Extract the [X, Y] coordinate from the center of the cell holding the provided text.  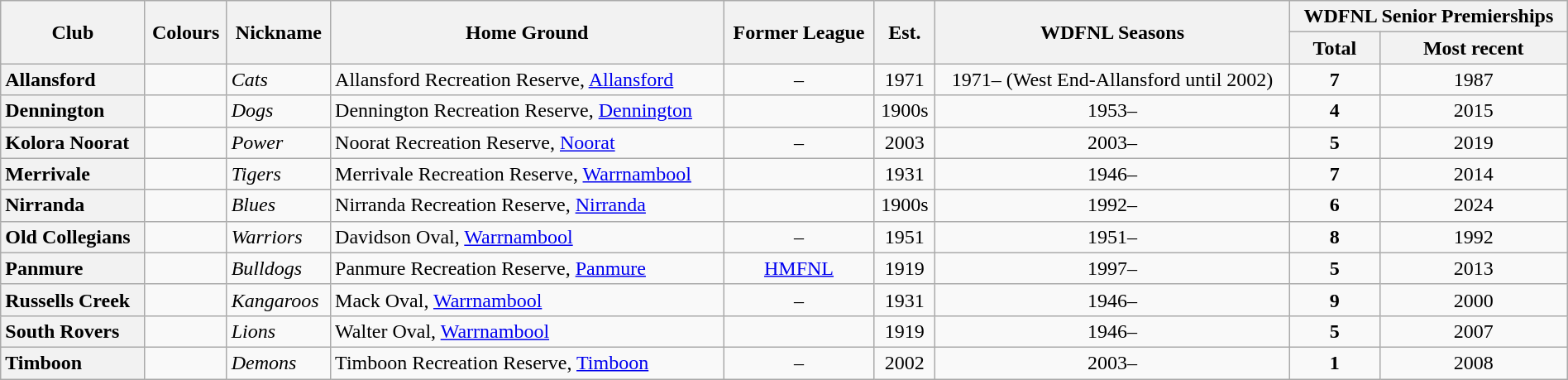
2003 [905, 142]
Total [1335, 48]
Walter Oval, Warrnambool [528, 331]
Dennington Recreation Reserve, Dennington [528, 111]
2007 [1474, 331]
1987 [1474, 79]
Merrivale Recreation Reserve, Warrnambool [528, 174]
Merrivale [73, 174]
Cats [278, 79]
6 [1335, 205]
Est. [905, 32]
1992– [1113, 205]
Mack Oval, Warrnambool [528, 300]
Panmure Recreation Reserve, Panmure [528, 268]
Nirranda Recreation Reserve, Nirranda [528, 205]
Timboon Recreation Reserve, Timboon [528, 363]
Lions [278, 331]
Kangaroos [278, 300]
2024 [1474, 205]
1971– (West End-Allansford until 2002) [1113, 79]
8 [1335, 237]
2000 [1474, 300]
1953– [1113, 111]
Russells Creek [73, 300]
Old Collegians [73, 237]
South Rovers [73, 331]
Dogs [278, 111]
2014 [1474, 174]
2019 [1474, 142]
2008 [1474, 363]
Kolora Noorat [73, 142]
HMFNL [799, 268]
1951– [1113, 237]
Demons [278, 363]
Timboon [73, 363]
2013 [1474, 268]
Power [278, 142]
1 [1335, 363]
1971 [905, 79]
Nirranda [73, 205]
Allansford [73, 79]
WDFNL Seasons [1113, 32]
2015 [1474, 111]
2002 [905, 363]
Allansford Recreation Reserve, Allansford [528, 79]
Home Ground [528, 32]
Bulldogs [278, 268]
9 [1335, 300]
Warriors [278, 237]
Noorat Recreation Reserve, Noorat [528, 142]
Davidson Oval, Warrnambool [528, 237]
1992 [1474, 237]
4 [1335, 111]
WDFNL Senior Premierships [1428, 17]
Panmure [73, 268]
1951 [905, 237]
Former League [799, 32]
Colours [185, 32]
1997– [1113, 268]
Blues [278, 205]
Most recent [1474, 48]
Club [73, 32]
Nickname [278, 32]
Tigers [278, 174]
Dennington [73, 111]
